Return [x, y] of the center of cell containing provided text 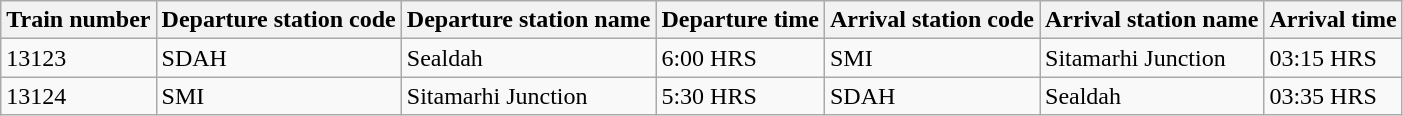
13123 [78, 58]
13124 [78, 96]
6:00 HRS [740, 58]
Train number [78, 20]
5:30 HRS [740, 96]
03:35 HRS [1333, 96]
Arrival station code [932, 20]
03:15 HRS [1333, 58]
Departure station code [278, 20]
Arrival station name [1152, 20]
Departure time [740, 20]
Departure station name [528, 20]
Arrival time [1333, 20]
